Search for the cell housing the specified text and yield its [X, Y] center coordinate. 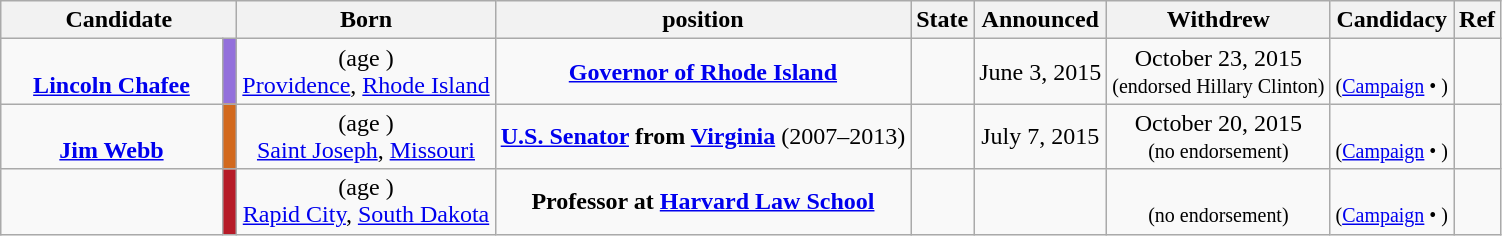
Lincoln Chafee [112, 72]
(age ) Providence, Rhode Island [366, 72]
October 23, 2015(endorsed Hillary Clinton) [1218, 72]
(age ) Saint Joseph, Missouri [366, 136]
Jim Webb [112, 136]
(age ) Rapid City, South Dakota [366, 202]
Candidacy [1392, 20]
Ref [1478, 20]
Announced [1040, 20]
Born [366, 20]
Withdrew [1218, 20]
State [942, 20]
October 20, 2015(no endorsement) [1218, 136]
U.S. Senator from Virginia (2007–2013) [703, 136]
July 7, 2015 [1040, 136]
(no endorsement) [1218, 202]
Governor of Rhode Island [703, 72]
position [703, 20]
Professor at Harvard Law School [703, 202]
June 3, 2015 [1040, 72]
Candidate [119, 20]
